Determine the (X, Y) coordinate at the center of the cell enclosing the given text.  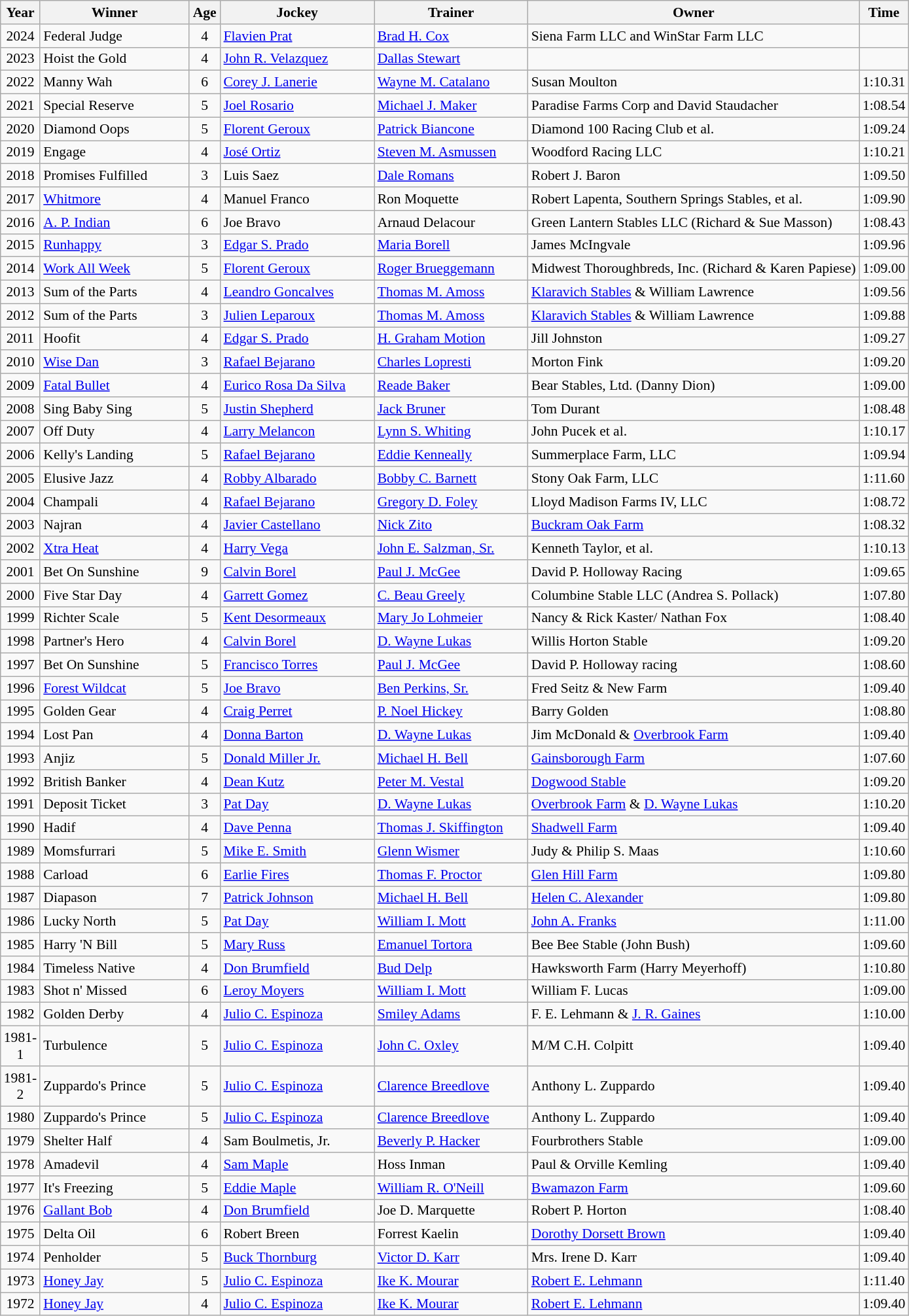
1996 (20, 688)
John C. Oxley (452, 1047)
Bud Delp (452, 968)
1:08.54 (883, 106)
Peter M. Vestal (452, 782)
9 (205, 572)
Ben Perkins, Sr. (452, 688)
Patrick Biancone (452, 129)
Leroy Moyers (297, 991)
2010 (20, 362)
Glenn Wismer (452, 852)
1:08.80 (883, 712)
1:09.27 (883, 339)
Larry Melancon (297, 432)
Fred Seitz & New Farm (694, 688)
Lynn S. Whiting (452, 432)
Thomas F. Proctor (452, 874)
Delta Oil (115, 1234)
Fatal Bullet (115, 385)
Barry Golden (694, 712)
Diapason (115, 898)
1987 (20, 898)
1:11.40 (883, 1281)
1:10.13 (883, 549)
1991 (20, 805)
Siena Farm LLC and WinStar Farm LLC (694, 36)
1:10.80 (883, 968)
1981-2 (20, 1086)
Mike E. Smith (297, 852)
Bwamazon Farm (694, 1188)
Arnaud Delacour (452, 222)
Golden Gear (115, 712)
Robert Lapenta, Southern Springs Stables, et al. (694, 199)
Thomas J. Skiffington (452, 828)
Gregory D. Foley (452, 502)
Eurico Rosa Da Silva (297, 385)
2022 (20, 82)
Diamond 100 Racing Club et al. (694, 129)
Shelter Half (115, 1141)
1:09.96 (883, 245)
Stony Oak Farm, LLC (694, 479)
Leandro Goncalves (297, 292)
Jack Bruner (452, 409)
Hoss Inman (452, 1164)
Susan Moulton (694, 82)
Partner's Hero (115, 642)
Buck Thornburg (297, 1258)
2024 (20, 36)
Columbine Stable LLC (Andrea S. Pollack) (694, 595)
Forrest Kaelin (452, 1234)
Garrett Gomez (297, 595)
Overbrook Farm & D. Wayne Lukas (694, 805)
2000 (20, 595)
1984 (20, 968)
Robby Albarado (297, 479)
Age (205, 12)
1981-1 (20, 1047)
1:08.32 (883, 525)
1:10.60 (883, 852)
Time (883, 12)
1:08.43 (883, 222)
Reade Baker (452, 385)
C. Beau Greely (452, 595)
2018 (20, 176)
F. E. Lehmann & J. R. Gaines (694, 1014)
Najran (115, 525)
John A. Franks (694, 922)
1:09.90 (883, 199)
Lucky North (115, 922)
Shadwell Farm (694, 828)
Anjiz (115, 758)
2015 (20, 245)
John R. Velazquez (297, 59)
Corey J. Lanerie (297, 82)
Eddie Kenneally (452, 455)
2021 (20, 106)
Carload (115, 874)
1997 (20, 665)
Kelly's Landing (115, 455)
Manny Wah (115, 82)
2019 (20, 152)
Eddie Maple (297, 1188)
British Banker (115, 782)
Nick Zito (452, 525)
Xtra Heat (115, 549)
Engage (115, 152)
P. Noel Hickey (452, 712)
Robert Breen (297, 1234)
Kenneth Taylor, et al. (694, 549)
Jill Johnston (694, 339)
2017 (20, 199)
2005 (20, 479)
Victor D. Karr (452, 1258)
Timeless Native (115, 968)
Diamond Oops (115, 129)
Promises Fulfilled (115, 176)
Earlie Fires (297, 874)
Roger Brueggemann (452, 269)
Brad H. Cox (452, 36)
1995 (20, 712)
Midwest Thoroughbreds, Inc. (Richard & Karen Papiese) (694, 269)
2002 (20, 549)
7 (205, 898)
Dale Romans (452, 176)
2014 (20, 269)
1:11.00 (883, 922)
Hadif (115, 828)
1979 (20, 1141)
Julien Leparoux (297, 315)
Glen Hill Farm (694, 874)
David P. Holloway racing (694, 665)
Work All Week (115, 269)
Deposit Ticket (115, 805)
Mary Jo Lohmeier (452, 618)
David P. Holloway Racing (694, 572)
1999 (20, 618)
Tom Durant (694, 409)
1:10.17 (883, 432)
Sam Boulmetis, Jr. (297, 1141)
1:10.21 (883, 152)
2012 (20, 315)
1985 (20, 944)
Mrs. Irene D. Karr (694, 1258)
1:09.24 (883, 129)
1974 (20, 1258)
Winner (115, 12)
Morton Fink (694, 362)
H. Graham Motion (452, 339)
1975 (20, 1234)
1994 (20, 735)
Momsfurrari (115, 852)
Bobby C. Barnett (452, 479)
Justin Shepherd (297, 409)
Hoofit (115, 339)
1992 (20, 782)
Manuel Franco (297, 199)
Trainer (452, 12)
Buckram Oak Farm (694, 525)
Lost Pan (115, 735)
Hoist the Gold (115, 59)
Michael J. Maker (452, 106)
Craig Perret (297, 712)
Steven M. Asmussen (452, 152)
Francisco Torres (297, 665)
Hawksworth Farm (Harry Meyerhoff) (694, 968)
1980 (20, 1118)
Summerplace Farm, LLC (694, 455)
1:08.60 (883, 665)
Champali (115, 502)
Gainsborough Farm (694, 758)
Joel Rosario (297, 106)
Ron Moquette (452, 199)
Joe D. Marquette (452, 1211)
A. P. Indian (115, 222)
Sam Maple (297, 1164)
1:07.60 (883, 758)
Jockey (297, 12)
1989 (20, 852)
Dallas Stewart (452, 59)
Harry Vega (297, 549)
1993 (20, 758)
2003 (20, 525)
It's Freezing (115, 1188)
James McIngvale (694, 245)
1990 (20, 828)
1977 (20, 1188)
Forest Wildcat (115, 688)
Nancy & Rick Kaster/ Nathan Fox (694, 618)
1:07.80 (883, 595)
1:08.48 (883, 409)
2008 (20, 409)
John E. Salzman, Sr. (452, 549)
2016 (20, 222)
1976 (20, 1211)
1:09.88 (883, 315)
Paradise Farms Corp and David Staudacher (694, 106)
Robert J. Baron (694, 176)
Bee Bee Stable (John Bush) (694, 944)
1:10.31 (883, 82)
2007 (20, 432)
Gallant Bob (115, 1211)
2004 (20, 502)
Judy & Philip S. Maas (694, 852)
Willis Horton Stable (694, 642)
Special Reserve (115, 106)
1:09.50 (883, 176)
Runhappy (115, 245)
Penholder (115, 1258)
2001 (20, 572)
Amadevil (115, 1164)
Harry 'N Bill (115, 944)
M/M C.H. Colpitt (694, 1047)
2011 (20, 339)
1998 (20, 642)
1972 (20, 1304)
Five Star Day (115, 595)
1982 (20, 1014)
Donna Barton (297, 735)
Golden Derby (115, 1014)
Luis Saez (297, 176)
William R. O'Neill (452, 1188)
1973 (20, 1281)
Shot n' Missed (115, 991)
Federal Judge (115, 36)
Flavien Prat (297, 36)
Sing Baby Sing (115, 409)
Charles Lopresti (452, 362)
Elusive Jazz (115, 479)
Green Lantern Stables LLC (Richard & Sue Masson) (694, 222)
Beverly P. Hacker (452, 1141)
Dave Penna (297, 828)
Mary Russ (297, 944)
2006 (20, 455)
1978 (20, 1164)
Kent Desormeaux (297, 618)
Donald Miller Jr. (297, 758)
Woodford Racing LLC (694, 152)
John Pucek et al. (694, 432)
1:11.60 (883, 479)
Smiley Adams (452, 1014)
Richter Scale (115, 618)
Turbulence (115, 1047)
1:08.72 (883, 502)
Emanuel Tortora (452, 944)
Robert P. Horton (694, 1211)
Bear Stables, Ltd. (Danny Dion) (694, 385)
Helen C. Alexander (694, 898)
Maria Borell (452, 245)
Javier Castellano (297, 525)
Dorothy Dorsett Brown (694, 1234)
Wise Dan (115, 362)
2009 (20, 385)
Dogwood Stable (694, 782)
2023 (20, 59)
1:10.00 (883, 1014)
Dean Kutz (297, 782)
Fourbrothers Stable (694, 1141)
Off Duty (115, 432)
1:09.56 (883, 292)
1983 (20, 991)
1:09.94 (883, 455)
Jim McDonald & Overbrook Farm (694, 735)
2013 (20, 292)
1:10.20 (883, 805)
Paul & Orville Kemling (694, 1164)
2020 (20, 129)
Whitmore (115, 199)
Year (20, 12)
1988 (20, 874)
Owner (694, 12)
José Ortiz (297, 152)
Wayne M. Catalano (452, 82)
William F. Lucas (694, 991)
Patrick Johnson (297, 898)
Lloyd Madison Farms IV, LLC (694, 502)
1986 (20, 922)
1:09.65 (883, 572)
